From the cell containing the given text, extract its center point as (x, y) coordinate. 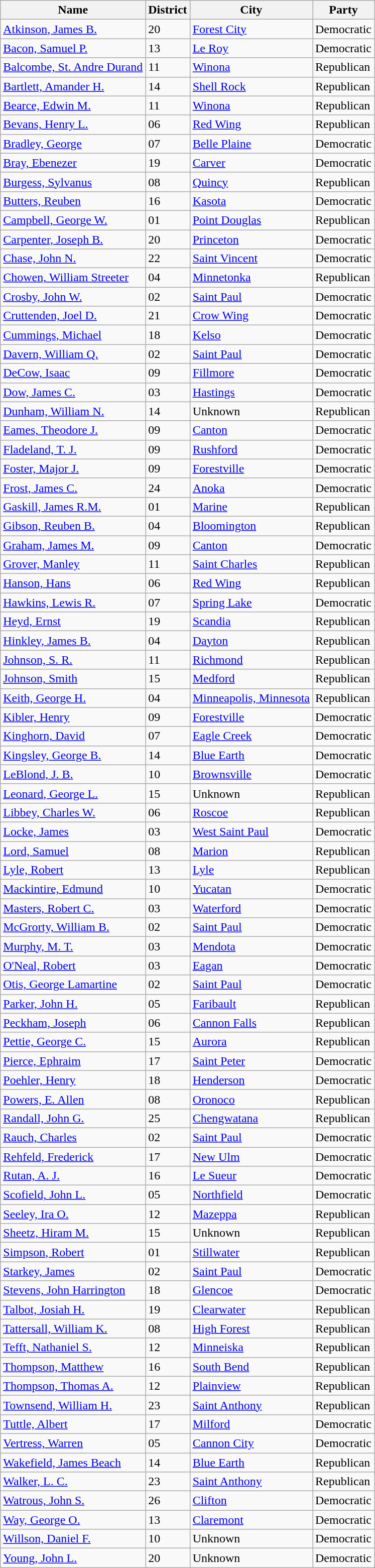
Princeton (251, 239)
DeCow, Isaac (73, 373)
Mazeppa (251, 1214)
Claremont (251, 1520)
Grover, Manley (73, 564)
Wakefield, James Beach (73, 1463)
Murphy, M. T. (73, 946)
Bloomington (251, 526)
Sheetz, Hiram M. (73, 1233)
Bacon, Samuel P. (73, 48)
Way, George O. (73, 1520)
Scandia (251, 622)
Forest City (251, 29)
Pettie, George C. (73, 1042)
Milford (251, 1424)
Rushford (251, 449)
Cummings, Michael (73, 335)
Pierce, Ephraim (73, 1061)
Name (73, 10)
Bearce, Edwin M. (73, 105)
High Forest (251, 1329)
Rauch, Charles (73, 1137)
Kasota (251, 201)
Saint Charles (251, 564)
Kingsley, George B. (73, 755)
City (251, 10)
Plainview (251, 1386)
Glencoe (251, 1290)
Shell Rock (251, 86)
Cannon City (251, 1443)
Young, John L. (73, 1558)
Thompson, Thomas A. (73, 1386)
McGrorty, William B. (73, 927)
Waterford (251, 908)
Peckham, Joseph (73, 1023)
Saint Vincent (251, 259)
26 (168, 1501)
Clifton (251, 1501)
Anoka (251, 488)
Walker, L. C. (73, 1482)
Locke, James (73, 831)
Bray, Ebenezer (73, 163)
Minneiska (251, 1348)
South Bend (251, 1367)
Eagle Creek (251, 736)
Butters, Reuben (73, 201)
Powers, E. Allen (73, 1099)
Saint Peter (251, 1061)
Marion (251, 851)
Talbot, Josiah H. (73, 1309)
Stevens, John Harrington (73, 1290)
Lyle (251, 870)
Richmond (251, 660)
Rehfeld, Frederick (73, 1156)
22 (168, 259)
Crosby, John W. (73, 297)
Cannon Falls (251, 1023)
Gaskill, James R.M. (73, 507)
Hanson, Hans (73, 583)
Kinghorn, David (73, 736)
Bevans, Henry L. (73, 125)
Minneapolis, Minnesota (251, 698)
Leonard, George L. (73, 793)
Keith, George H. (73, 698)
Balcombe, St. Andre Durand (73, 67)
Henderson (251, 1080)
Dunham, William N. (73, 411)
Eames, Theodore J. (73, 430)
Simpson, Robert (73, 1252)
Le Roy (251, 48)
Tuttle, Albert (73, 1424)
Mackintire, Edmund (73, 889)
Johnson, Smith (73, 679)
Burgess, Sylvanus (73, 182)
Parker, John H. (73, 1004)
Watrous, John S. (73, 1501)
O'Neal, Robert (73, 966)
West Saint Paul (251, 831)
Chowen, William Streeter (73, 278)
Townsend, William H. (73, 1405)
Scofield, John L. (73, 1195)
Otis, George Lamartine (73, 985)
Seeley, Ira O. (73, 1214)
Yucatan (251, 889)
Tattersall, William K. (73, 1329)
Davern, William Q. (73, 354)
Randall, John G. (73, 1118)
Campbell, George W. (73, 220)
District (168, 10)
Faribault (251, 1004)
Oronoco (251, 1099)
Crow Wing (251, 316)
Libbey, Charles W. (73, 812)
Frost, James C. (73, 488)
Masters, Robert C. (73, 908)
Thompson, Matthew (73, 1367)
Minnetonka (251, 278)
Dow, James C. (73, 392)
Hinkley, James B. (73, 641)
Hastings (251, 392)
Starkey, James (73, 1271)
Belle Plaine (251, 144)
24 (168, 488)
Willson, Daniel F. (73, 1539)
Party (343, 10)
21 (168, 316)
Kelso (251, 335)
Carpenter, Joseph B. (73, 239)
Brownsville (251, 774)
Atkinson, James B. (73, 29)
Poehler, Henry (73, 1080)
Bradley, George (73, 144)
Aurora (251, 1042)
LeBlond, J. B. (73, 774)
Fillmore (251, 373)
Marine (251, 507)
Heyd, Ernst (73, 622)
Roscoe (251, 812)
Bartlett, Amander H. (73, 86)
Point Douglas (251, 220)
Northfield (251, 1195)
Hawkins, Lewis R. (73, 602)
Clearwater (251, 1309)
Stillwater (251, 1252)
Graham, James M. (73, 545)
Kibler, Henry (73, 717)
25 (168, 1118)
Spring Lake (251, 602)
Lyle, Robert (73, 870)
Quincy (251, 182)
Chengwatana (251, 1118)
Gibson, Reuben B. (73, 526)
New Ulm (251, 1156)
Vertress, Warren (73, 1443)
Fladeland, T. J. (73, 449)
Carver (251, 163)
Eagan (251, 966)
Lord, Samuel (73, 851)
Mendota (251, 946)
Foster, Major J. (73, 468)
Medford (251, 679)
Tefft, Nathaniel S. (73, 1348)
Le Sueur (251, 1176)
Dayton (251, 641)
Cruttenden, Joel D. (73, 316)
Johnson, S. R. (73, 660)
Rutan, A. J. (73, 1176)
Chase, John N. (73, 259)
